Output the (X, Y) coordinate of the center of the cell containing the given text.  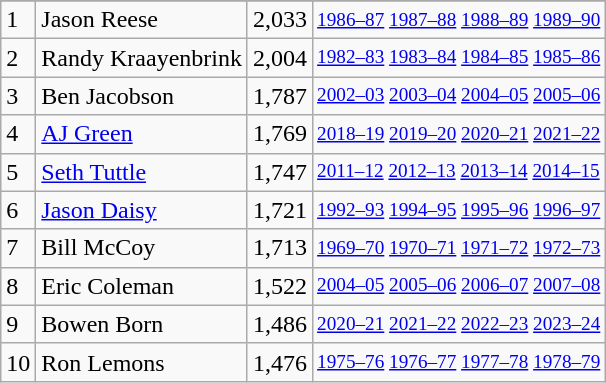
1,486 (280, 324)
AJ Green (142, 134)
2018–19 2019–20 2020–21 2021–22 (459, 134)
2 (18, 58)
1 (18, 20)
1969–70 1970–71 1971–72 1972–73 (459, 248)
1992–93 1994–95 1995–96 1996–97 (459, 210)
2,033 (280, 20)
Ben Jacobson (142, 96)
Jason Daisy (142, 210)
1,769 (280, 134)
10 (18, 362)
2020–21 2021–22 2022–23 2023–24 (459, 324)
Eric Coleman (142, 286)
7 (18, 248)
8 (18, 286)
Bowen Born (142, 324)
1,522 (280, 286)
1,787 (280, 96)
1975–76 1976–77 1977–78 1978–79 (459, 362)
Randy Kraayenbrink (142, 58)
Seth Tuttle (142, 172)
Ron Lemons (142, 362)
1,713 (280, 248)
1986–87 1987–88 1988–89 1989–90 (459, 20)
2004–05 2005–06 2006–07 2007–08 (459, 286)
Jason Reese (142, 20)
9 (18, 324)
2011–12 2012–13 2013–14 2014–15 (459, 172)
5 (18, 172)
1982–83 1983–84 1984–85 1985–86 (459, 58)
2,004 (280, 58)
3 (18, 96)
6 (18, 210)
1,721 (280, 210)
2002–03 2003–04 2004–05 2005–06 (459, 96)
Bill McCoy (142, 248)
4 (18, 134)
1,476 (280, 362)
1,747 (280, 172)
